Extract the [X, Y] coordinate from the center of the cell holding the provided text.  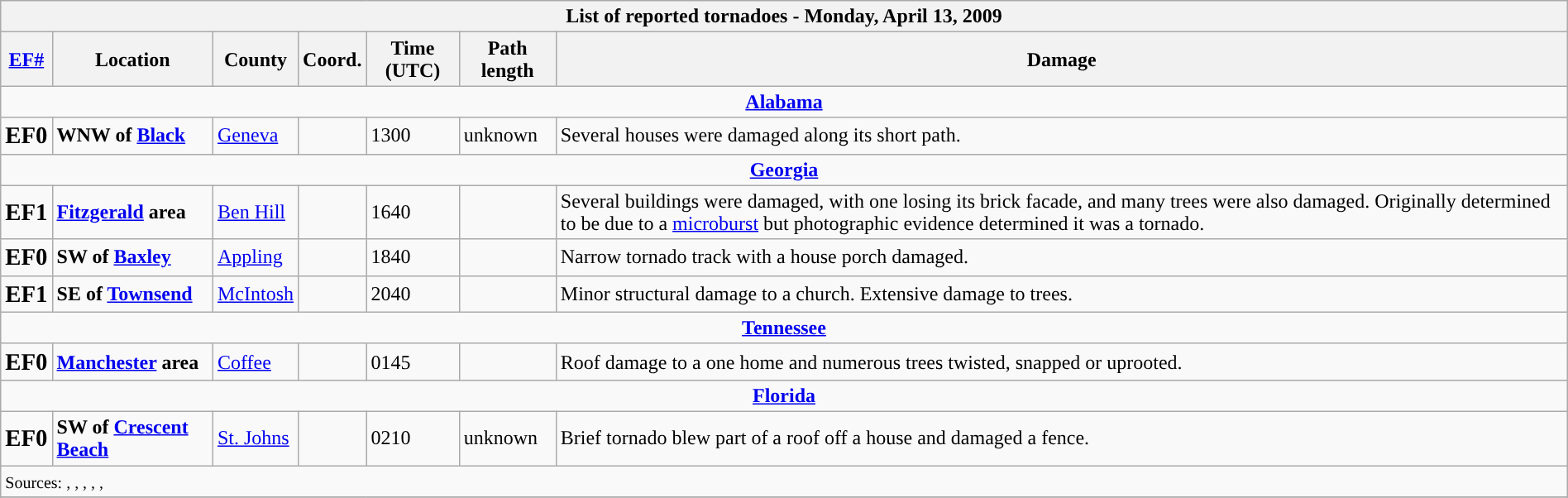
List of reported tornadoes - Monday, April 13, 2009 [784, 17]
Manchester area [132, 362]
WNW of Black [132, 136]
0145 [413, 362]
Minor structural damage to a church. Extensive damage to trees. [1062, 294]
Appling [255, 257]
2040 [413, 294]
EF# [26, 60]
Coord. [332, 60]
Sources: , , , , , [784, 481]
Alabama [784, 102]
Roof damage to a one home and numerous trees twisted, snapped or uprooted. [1062, 362]
SE of Townsend [132, 294]
Florida [784, 395]
McIntosh [255, 294]
County [255, 60]
Geneva [255, 136]
SW of Crescent Beach [132, 438]
St. Johns [255, 438]
Fitzgerald area [132, 212]
1840 [413, 257]
Ben Hill [255, 212]
SW of Baxley [132, 257]
Tennessee [784, 328]
1640 [413, 212]
Damage [1062, 60]
Path length [508, 60]
Narrow tornado track with a house porch damaged. [1062, 257]
Several houses were damaged along its short path. [1062, 136]
Time (UTC) [413, 60]
Coffee [255, 362]
0210 [413, 438]
Georgia [784, 170]
Brief tornado blew part of a roof off a house and damaged a fence. [1062, 438]
1300 [413, 136]
Location [132, 60]
